Detect which cell encompasses the target text, then output its [X, Y] center coordinate. 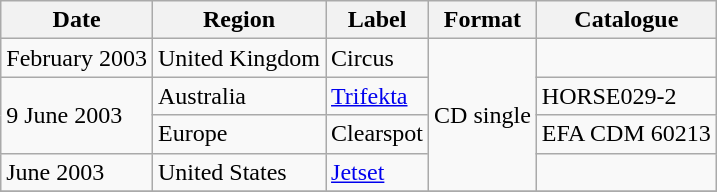
Clearspot [378, 134]
CD single [483, 115]
Label [378, 20]
Jetset [378, 172]
Australia [238, 96]
Region [238, 20]
United States [238, 172]
Trifekta [378, 96]
Circus [378, 58]
Catalogue [626, 20]
February 2003 [77, 58]
EFA CDM 60213 [626, 134]
Format [483, 20]
HORSE029-2 [626, 96]
United Kingdom [238, 58]
9 June 2003 [77, 115]
June 2003 [77, 172]
Date [77, 20]
Europe [238, 134]
